Scan for the cell matching the given text and deliver its [X, Y] coordinate at center. 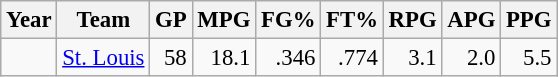
FT% [352, 20]
PPG [529, 20]
18.1 [224, 58]
58 [171, 58]
RPG [412, 20]
MPG [224, 20]
Year [29, 20]
5.5 [529, 58]
St. Louis [104, 58]
3.1 [412, 58]
.346 [288, 58]
GP [171, 20]
Team [104, 20]
FG% [288, 20]
.774 [352, 58]
2.0 [472, 58]
APG [472, 20]
